Output the (x, y) coordinate of the center of the cell containing the given text.  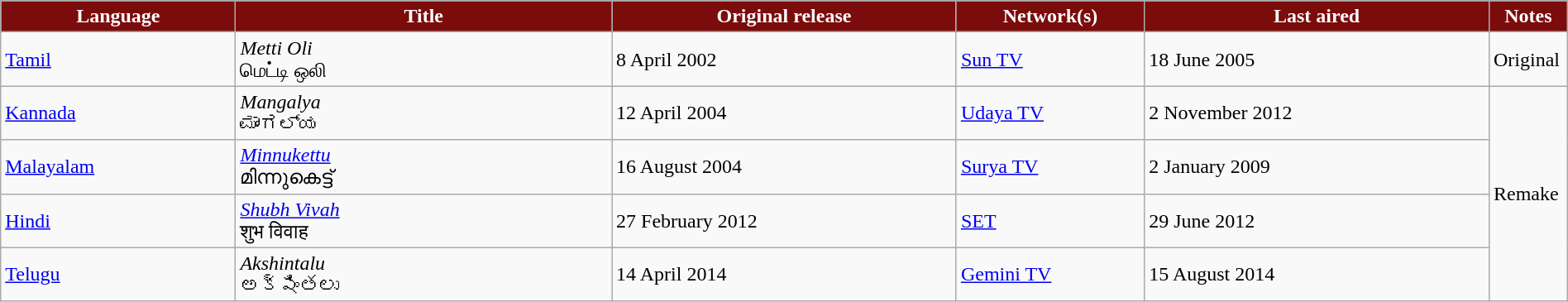
Akshintalu అక్షింతలు (423, 275)
8 April 2002 (784, 60)
Original (1528, 60)
16 August 2004 (784, 167)
Notes (1528, 17)
Last aired (1317, 17)
Original release (784, 17)
Hindi (118, 220)
27 February 2012 (784, 220)
2 November 2012 (1317, 113)
2 January 2009 (1317, 167)
15 August 2014 (1317, 275)
Sun TV (1050, 60)
SET (1050, 220)
Gemini TV (1050, 275)
Tamil (118, 60)
Mangalya ಮಾಂಗಲ್ಯ (423, 113)
Remake (1528, 194)
12 April 2004 (784, 113)
Minnukettu മിന്നുകെട്ട് (423, 167)
Network(s) (1050, 17)
29 June 2012 (1317, 220)
Telugu (118, 275)
Title (423, 17)
14 April 2014 (784, 275)
Shubh Vivah शुभ विवाह (423, 220)
18 June 2005 (1317, 60)
Udaya TV (1050, 113)
Metti Oli மெட்டி ஒலி (423, 60)
Kannada (118, 113)
Surya TV (1050, 167)
Malayalam (118, 167)
Language (118, 17)
